Extract the [X, Y] coordinate from the center of the cell holding the provided text.  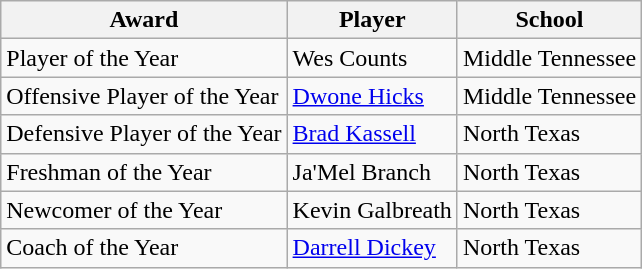
Newcomer of the Year [144, 210]
Award [144, 20]
Defensive Player of the Year [144, 134]
Brad Kassell [372, 134]
Player of the Year [144, 58]
Freshman of the Year [144, 172]
Dwone Hicks [372, 96]
Kevin Galbreath [372, 210]
Player [372, 20]
Wes Counts [372, 58]
Ja'Mel Branch [372, 172]
Darrell Dickey [372, 248]
Offensive Player of the Year [144, 96]
School [549, 20]
Coach of the Year [144, 248]
